Extract the [x, y] coordinate from the center of the cell holding the provided text.  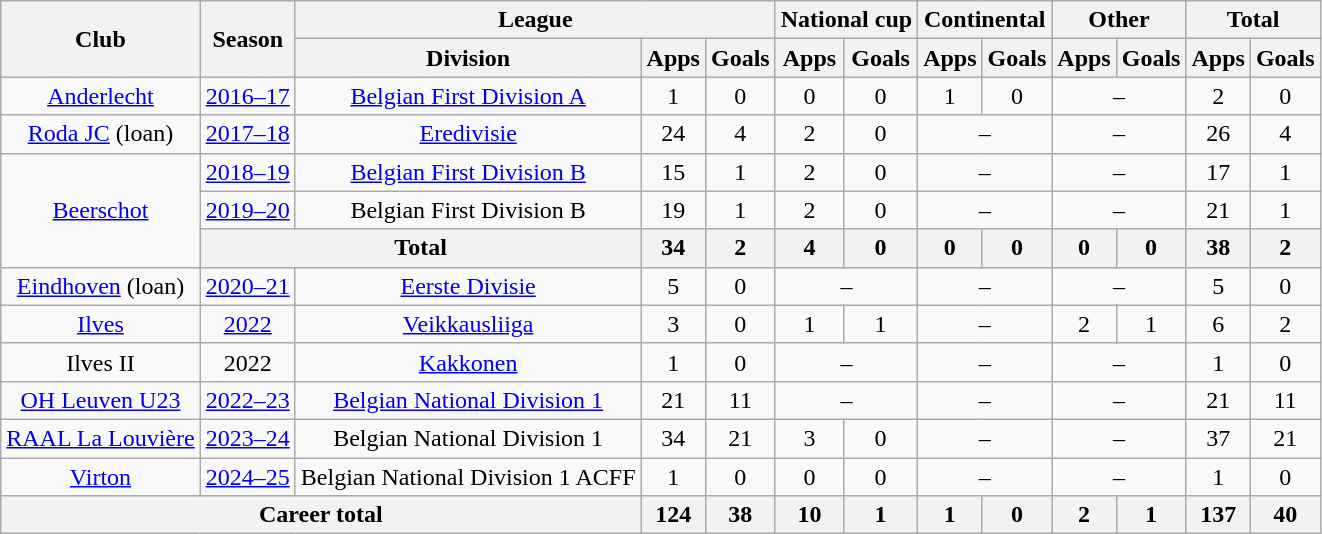
2024–25 [248, 477]
26 [1218, 134]
Club [100, 39]
6 [1218, 324]
Beerschot [100, 210]
Veikkausliiga [468, 324]
24 [673, 134]
2023–24 [248, 438]
2020–21 [248, 286]
19 [673, 210]
Kakkonen [468, 362]
Belgian First Division A [468, 96]
124 [673, 515]
10 [809, 515]
Eerste Divisie [468, 286]
137 [1218, 515]
Ilves [100, 324]
RAAL La Louvière [100, 438]
Division [468, 58]
OH Leuven U23 [100, 400]
2018–19 [248, 172]
2022–23 [248, 400]
2017–18 [248, 134]
Eindhoven (loan) [100, 286]
2019–20 [248, 210]
League [535, 20]
Continental [985, 20]
37 [1218, 438]
Season [248, 39]
Ilves II [100, 362]
Career total [321, 515]
40 [1285, 515]
Belgian National Division 1 ACFF [468, 477]
Other [1119, 20]
National cup [846, 20]
Virton [100, 477]
2016–17 [248, 96]
Eredivisie [468, 134]
17 [1218, 172]
Anderlecht [100, 96]
Roda JC (loan) [100, 134]
15 [673, 172]
